Scan for the cell matching the given text and deliver its [x, y] coordinate at center. 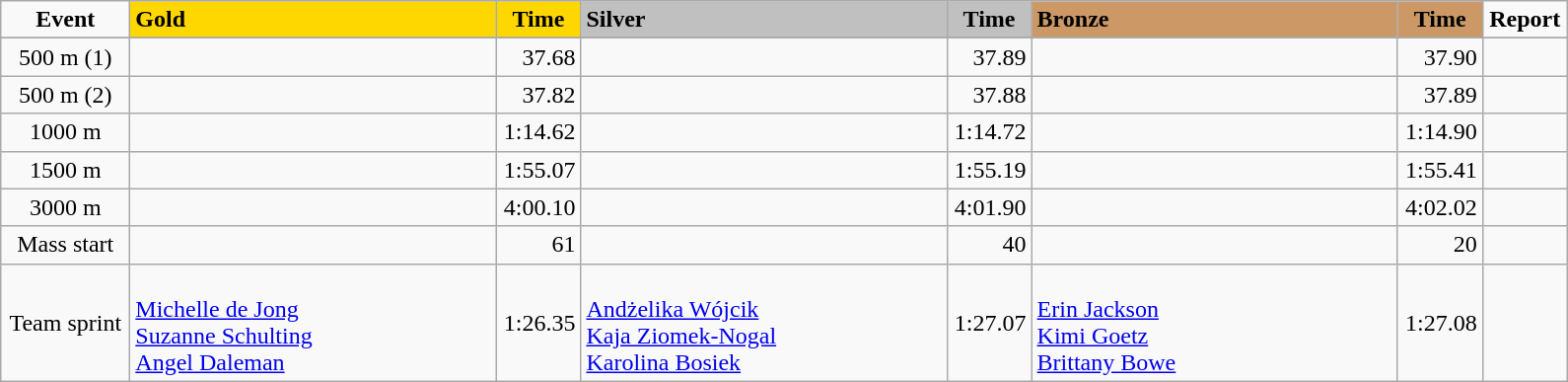
Gold [314, 20]
Team sprint [65, 322]
Silver [763, 20]
1:14.72 [989, 132]
Mass start [65, 245]
Event [65, 20]
1000 m [65, 132]
1:55.07 [538, 170]
1:55.19 [989, 170]
37.82 [538, 95]
500 m (1) [65, 57]
Andżelika WójcikKaja Ziomek-NogalKarolina Bosiek [763, 322]
1:26.35 [538, 322]
Report [1525, 20]
1:14.90 [1440, 132]
1500 m [65, 170]
1:55.41 [1440, 170]
1:14.62 [538, 132]
Erin JacksonKimi GoetzBrittany Bowe [1215, 322]
4:01.90 [989, 207]
4:02.02 [1440, 207]
1:27.08 [1440, 322]
1:27.07 [989, 322]
37.68 [538, 57]
37.90 [1440, 57]
Bronze [1215, 20]
3000 m [65, 207]
40 [989, 245]
20 [1440, 245]
4:00.10 [538, 207]
Michelle de JongSuzanne SchultingAngel Daleman [314, 322]
37.88 [989, 95]
500 m (2) [65, 95]
61 [538, 245]
